From the cell containing the given text, extract its center point as [x, y] coordinate. 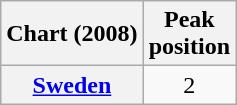
Chart (2008) [72, 34]
Sweden [72, 85]
Peakposition [189, 34]
2 [189, 85]
